Extract the (X, Y) coordinate from the center of the cell holding the provided text.  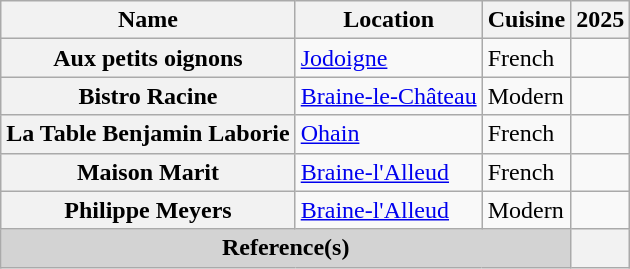
Maison Marit (148, 172)
Philippe Meyers (148, 210)
Name (148, 20)
Location (388, 20)
Aux petits oignons (148, 58)
Jodoigne (388, 58)
Ohain (388, 134)
Reference(s) (286, 248)
Cuisine (526, 20)
Braine-le-Château (388, 96)
Bistro Racine (148, 96)
2025 (600, 20)
La Table Benjamin Laborie (148, 134)
